Locate the cell with the specified text and output its (x, y) center coordinate. 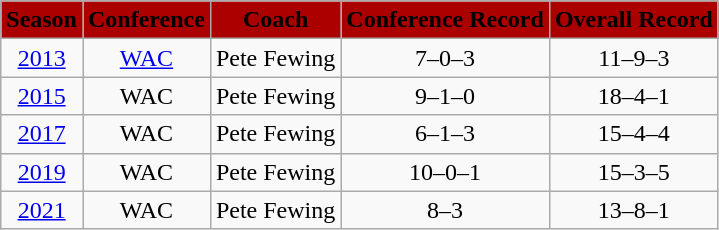
7–0–3 (446, 58)
13–8–1 (634, 210)
2019 (42, 172)
8–3 (446, 210)
Season (42, 20)
2015 (42, 96)
15–3–5 (634, 172)
Overall Record (634, 20)
9–1–0 (446, 96)
6–1–3 (446, 134)
18–4–1 (634, 96)
Conference (146, 20)
11–9–3 (634, 58)
15–4–4 (634, 134)
2017 (42, 134)
Coach (275, 20)
2013 (42, 58)
Conference Record (446, 20)
10–0–1 (446, 172)
2021 (42, 210)
